Return (X, Y) of the center of cell containing provided text 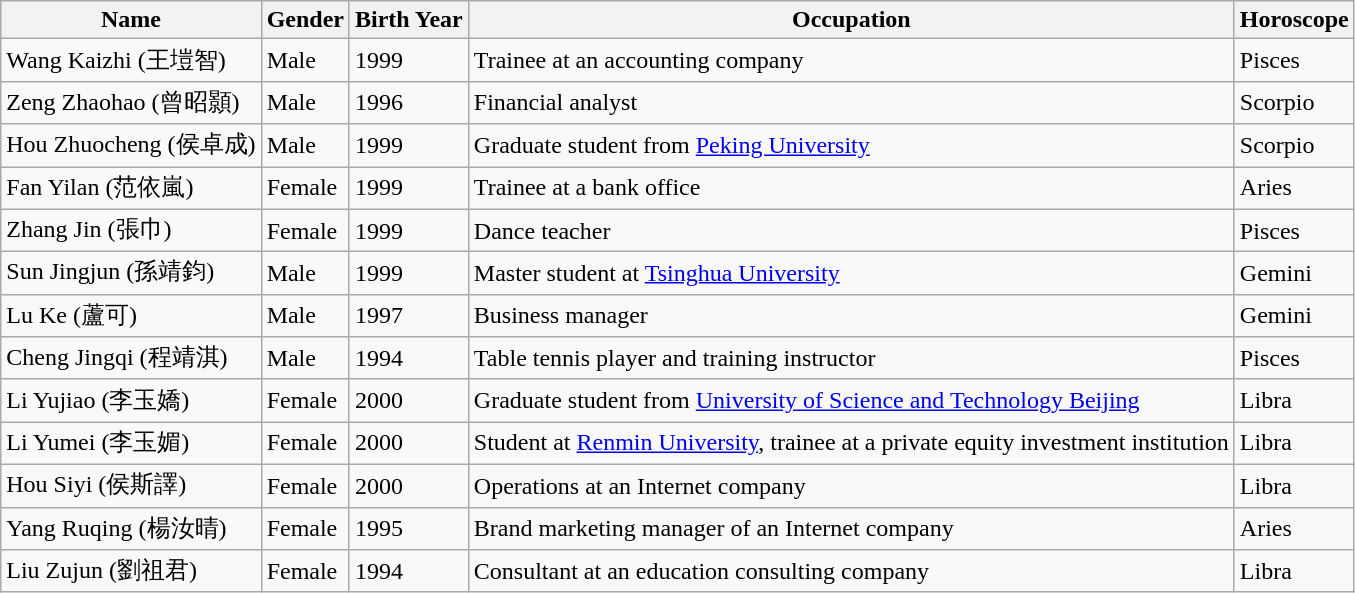
Cheng Jingqi (程靖淇) (131, 358)
1996 (408, 102)
Graduate student from University of Science and Technology Beijing (851, 400)
1995 (408, 528)
Fan Yilan (范依嵐) (131, 188)
Hou Zhuocheng (侯卓成) (131, 146)
Horoscope (1294, 20)
Name (131, 20)
Trainee at an accounting company (851, 60)
Business manager (851, 316)
Operations at an Internet company (851, 486)
Li Yumei (李玉媚) (131, 444)
Yang Ruqing (楊汝晴) (131, 528)
Financial analyst (851, 102)
Wang Kaizhi (王塏智) (131, 60)
Birth Year (408, 20)
1997 (408, 316)
Lu Ke (蘆可) (131, 316)
Li Yujiao (李玉嬌) (131, 400)
Occupation (851, 20)
Sun Jingjun (孫靖鈞) (131, 274)
Zhang Jin (張巾) (131, 230)
Master student at Tsinghua University (851, 274)
Dance teacher (851, 230)
Table tennis player and training instructor (851, 358)
Hou Siyi (侯斯譯) (131, 486)
Consultant at an education consulting company (851, 572)
Gender (305, 20)
Student at Renmin University, trainee at a private equity investment institution (851, 444)
Liu Zujun (劉祖君) (131, 572)
Zeng Zhaohao (曾昭顥) (131, 102)
Trainee at a bank office (851, 188)
Graduate student from Peking University (851, 146)
Brand marketing manager of an Internet company (851, 528)
